Identify which cell holds the provided text, then report its (X, Y) central coordinate. 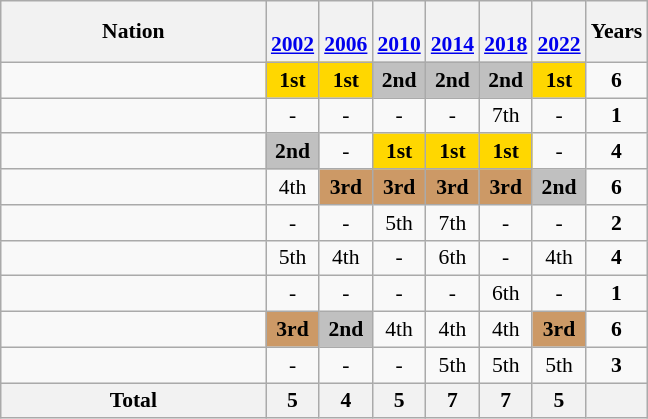
2010 (398, 32)
Years (617, 32)
2002 (292, 32)
Nation (134, 32)
2022 (558, 32)
2 (617, 223)
Total (134, 401)
2014 (452, 32)
2018 (506, 32)
3 (617, 365)
2006 (346, 32)
